Detect which cell encompasses the target text, then output its [x, y] center coordinate. 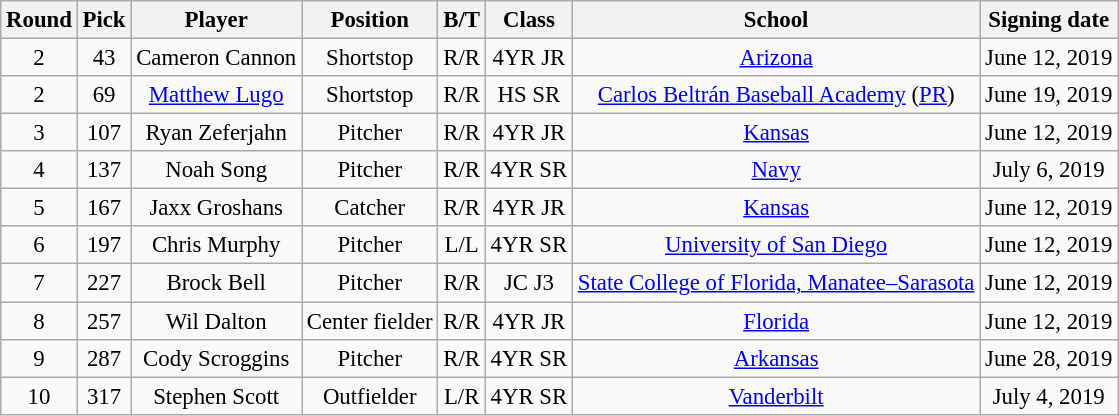
Signing date [1049, 20]
Cameron Cannon [216, 58]
Cody Scroggins [216, 358]
Noah Song [216, 170]
69 [104, 95]
July 6, 2019 [1049, 170]
7 [39, 283]
Arizona [776, 58]
287 [104, 358]
43 [104, 58]
Navy [776, 170]
Player [216, 20]
L/L [462, 245]
107 [104, 133]
Catcher [370, 208]
Position [370, 20]
Arkansas [776, 358]
317 [104, 396]
School [776, 20]
Brock Bell [216, 283]
Ryan Zeferjahn [216, 133]
5 [39, 208]
Matthew Lugo [216, 95]
137 [104, 170]
3 [39, 133]
Pick [104, 20]
State College of Florida, Manatee–Sarasota [776, 283]
Stephen Scott [216, 396]
257 [104, 321]
Chris Murphy [216, 245]
Carlos Beltrán Baseball Academy (PR) [776, 95]
Jaxx Groshans [216, 208]
9 [39, 358]
Wil Dalton [216, 321]
Round [39, 20]
JC J3 [528, 283]
June 28, 2019 [1049, 358]
L/R [462, 396]
4 [39, 170]
HS SR [528, 95]
8 [39, 321]
10 [39, 396]
B/T [462, 20]
197 [104, 245]
Florida [776, 321]
Vanderbilt [776, 396]
227 [104, 283]
July 4, 2019 [1049, 396]
Outfielder [370, 396]
June 19, 2019 [1049, 95]
6 [39, 245]
Class [528, 20]
167 [104, 208]
University of San Diego [776, 245]
Center fielder [370, 321]
